Scan for the cell matching the given text and deliver its [X, Y] coordinate at center. 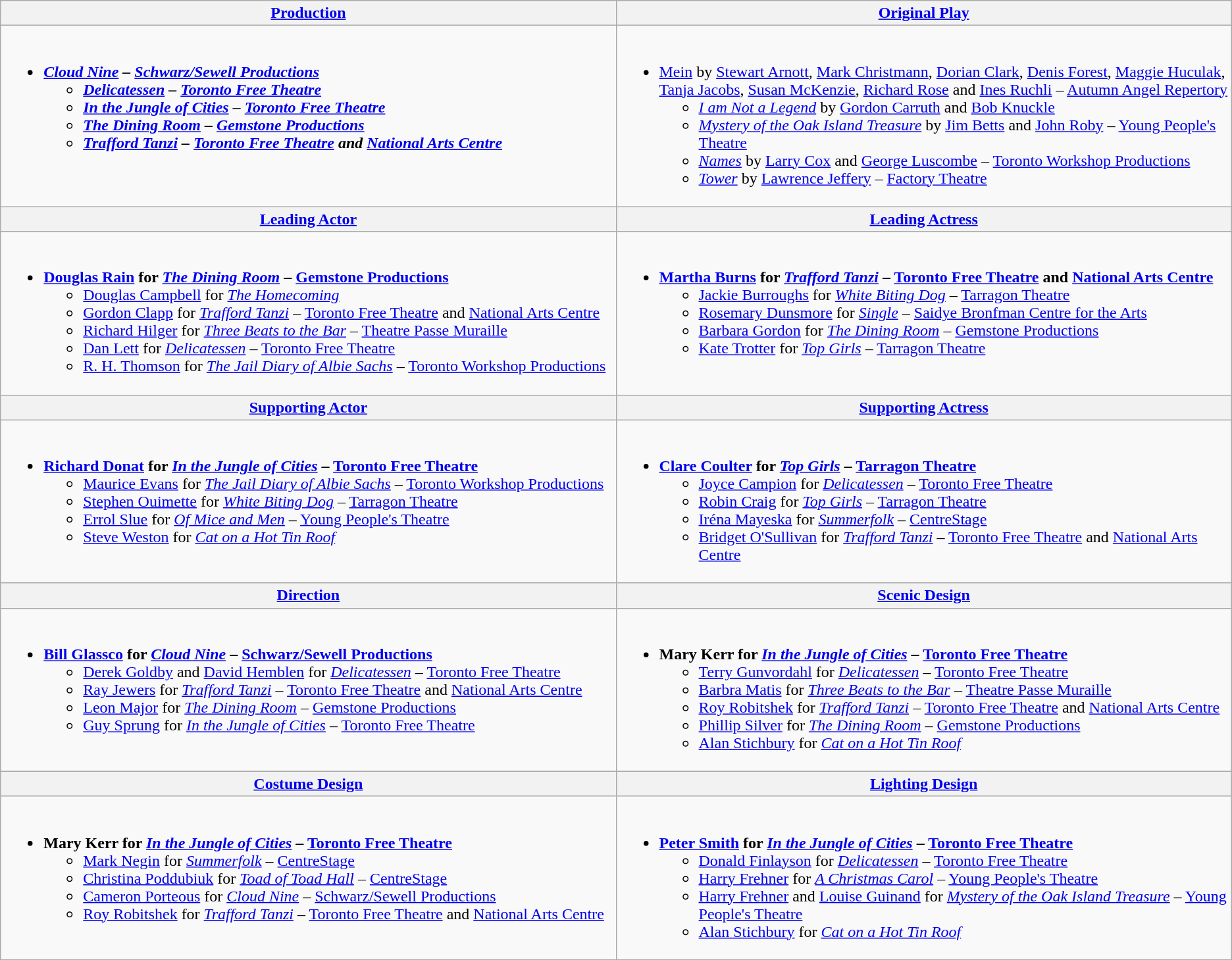
Scenic Design [924, 595]
Lighting Design [924, 784]
Costume Design [308, 784]
Leading Actress [924, 219]
Supporting Actress [924, 407]
Leading Actor [308, 219]
Supporting Actor [308, 407]
Direction [308, 595]
Original Play [924, 13]
Production [308, 13]
